For the text-containing cell, return its midpoint in [x, y] coordinate format. 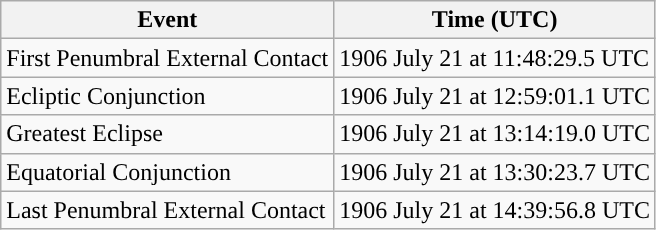
Ecliptic Conjunction [168, 96]
First Penumbral External Contact [168, 58]
1906 July 21 at 11:48:29.5 UTC [495, 58]
1906 July 21 at 14:39:56.8 UTC [495, 210]
Greatest Eclipse [168, 134]
Event [168, 20]
1906 July 21 at 13:14:19.0 UTC [495, 134]
1906 July 21 at 13:30:23.7 UTC [495, 172]
Last Penumbral External Contact [168, 210]
1906 July 21 at 12:59:01.1 UTC [495, 96]
Time (UTC) [495, 20]
Equatorial Conjunction [168, 172]
